Identify which cell holds the provided text, then report its [x, y] central coordinate. 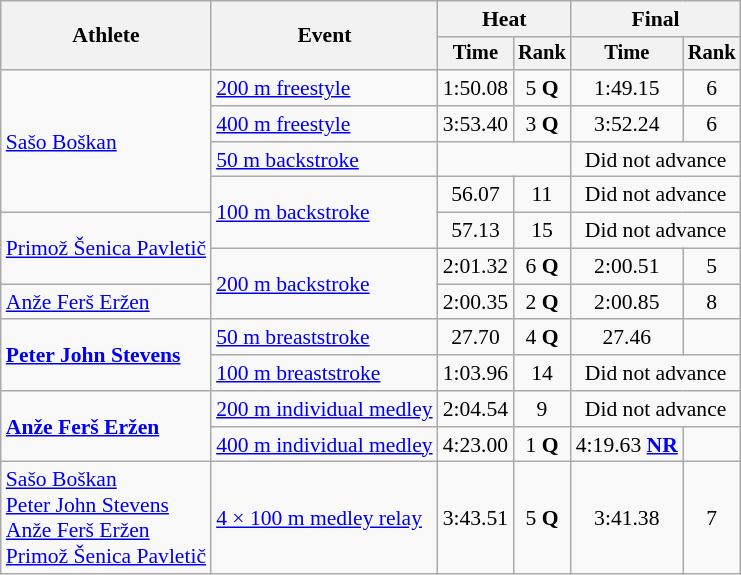
4 Q [542, 338]
3:52.24 [627, 124]
Sašo BoškanPeter John StevensAnže Ferš ErženPrimož Šenica Pavletič [106, 518]
1:03.96 [476, 373]
27.70 [476, 338]
Final [656, 19]
5 [712, 267]
Sašo Boškan [106, 141]
Heat [504, 19]
6 Q [542, 267]
3:43.51 [476, 518]
Peter John Stevens [106, 356]
50 m backstroke [324, 160]
200 m freestyle [324, 88]
400 m individual medley [324, 445]
4:19.63 NR [627, 445]
15 [542, 231]
50 m breaststroke [324, 338]
2:04.54 [476, 409]
57.13 [476, 231]
100 m backstroke [324, 212]
Event [324, 36]
4:23.00 [476, 445]
2 Q [542, 302]
11 [542, 195]
56.07 [476, 195]
3:53.40 [476, 124]
14 [542, 373]
1:50.08 [476, 88]
200 m backstroke [324, 284]
2:00.85 [627, 302]
3 Q [542, 124]
2:00.35 [476, 302]
Athlete [106, 36]
7 [712, 518]
4 × 100 m medley relay [324, 518]
Primož Šenica Pavletič [106, 248]
200 m individual medley [324, 409]
2:01.32 [476, 267]
8 [712, 302]
2:00.51 [627, 267]
1:49.15 [627, 88]
400 m freestyle [324, 124]
100 m breaststroke [324, 373]
9 [542, 409]
1 Q [542, 445]
27.46 [627, 338]
3:41.38 [627, 518]
